Detect which cell encompasses the target text, then output its [X, Y] center coordinate. 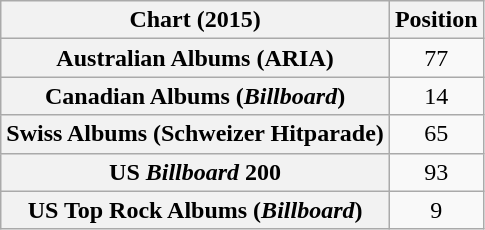
65 [436, 134]
9 [436, 210]
Chart (2015) [196, 20]
Swiss Albums (Schweizer Hitparade) [196, 134]
Canadian Albums (Billboard) [196, 96]
93 [436, 172]
US Billboard 200 [196, 172]
14 [436, 96]
77 [436, 58]
Australian Albums (ARIA) [196, 58]
Position [436, 20]
US Top Rock Albums (Billboard) [196, 210]
